Pinpoint the cell where the given text exists, returning its (x, y) midpoint coordinate. 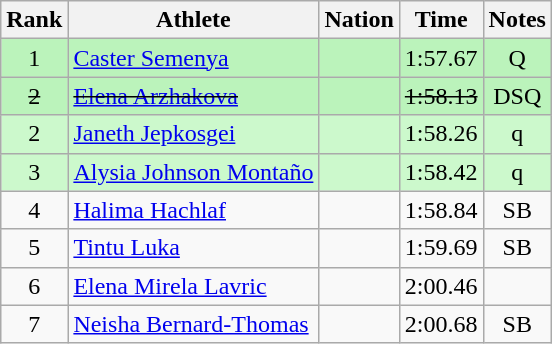
Athlete (194, 20)
1:59.69 (441, 248)
2:00.68 (441, 324)
1:58.42 (441, 172)
1:58.13 (441, 96)
Notes (517, 20)
Elena Mirela Lavric (194, 286)
Q (517, 58)
Time (441, 20)
Tintu Luka (194, 248)
1:58.84 (441, 210)
2:00.46 (441, 286)
1 (34, 58)
Nation (359, 20)
6 (34, 286)
1:58.26 (441, 134)
7 (34, 324)
Neisha Bernard-Thomas (194, 324)
Alysia Johnson Montaño (194, 172)
4 (34, 210)
5 (34, 248)
Caster Semenya (194, 58)
1:57.67 (441, 58)
Elena Arzhakova (194, 96)
Rank (34, 20)
3 (34, 172)
DSQ (517, 96)
Janeth Jepkosgei (194, 134)
Halima Hachlaf (194, 210)
